Return the [X, Y] coordinate for the center point of the cell that contains the specified text.  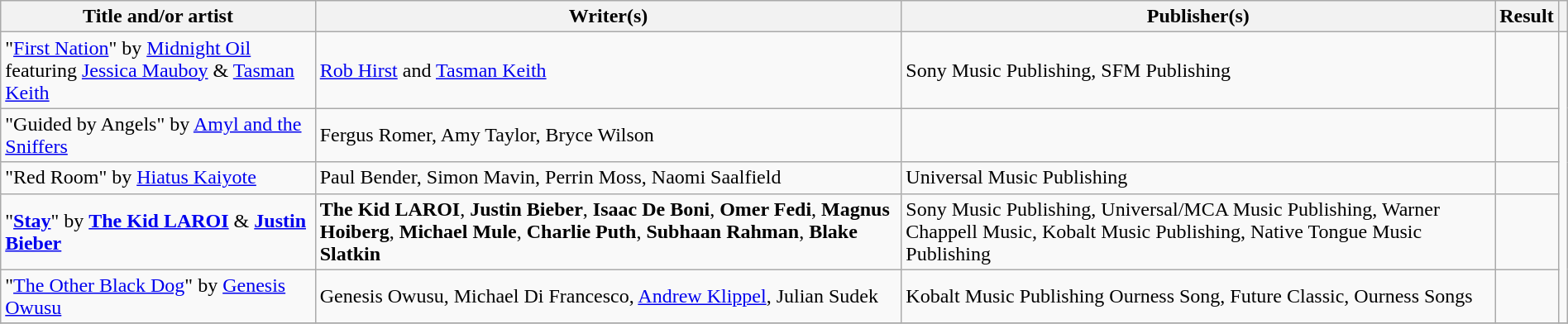
Universal Music Publishing [1198, 178]
Fergus Romer, Amy Taylor, Bryce Wilson [609, 136]
Sony Music Publishing, SFM Publishing [1198, 70]
Kobalt Music Publishing Ourness Song, Future Classic, Ourness Songs [1198, 296]
"Guided by Angels" by Amyl and the Sniffers [158, 136]
"Red Room" by Hiatus Kaiyote [158, 178]
"First Nation" by Midnight Oil featuring Jessica Mauboy & Tasman Keith [158, 70]
Publisher(s) [1198, 17]
Title and/or artist [158, 17]
Sony Music Publishing, Universal/MCA Music Publishing, Warner Chappell Music, Kobalt Music Publishing, Native Tongue Music Publishing [1198, 231]
Rob Hirst and Tasman Keith [609, 70]
"Stay" by The Kid LAROI & Justin Bieber [158, 231]
The Kid LAROI, Justin Bieber, Isaac De Boni, Omer Fedi, Magnus Hoiberg, Michael Mule, Charlie Puth, Subhaan Rahman, Blake Slatkin [609, 231]
Genesis Owusu, Michael Di Francesco, Andrew Klippel, Julian Sudek [609, 296]
"The Other Black Dog" by Genesis Owusu [158, 296]
Writer(s) [609, 17]
Paul Bender, Simon Mavin, Perrin Moss, Naomi Saalfield [609, 178]
Result [1527, 17]
